Extract the [x, y] coordinate from the center of the cell holding the provided text.  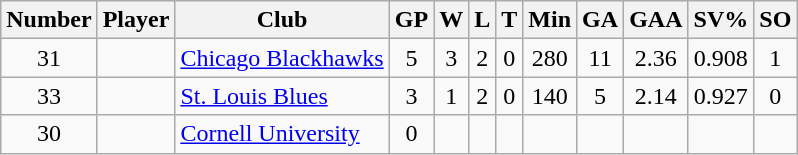
L [482, 20]
Min [550, 20]
140 [550, 96]
Number [49, 20]
GAA [656, 20]
30 [49, 134]
SV% [721, 20]
33 [49, 96]
11 [600, 58]
0.927 [721, 96]
Chicago Blackhawks [282, 58]
GP [411, 20]
St. Louis Blues [282, 96]
0.908 [721, 58]
T [510, 20]
31 [49, 58]
Player [136, 20]
2.36 [656, 58]
GA [600, 20]
SO [776, 20]
W [452, 20]
2.14 [656, 96]
280 [550, 58]
Cornell University [282, 134]
Club [282, 20]
